Identify which cell holds the provided text, then report its (X, Y) central coordinate. 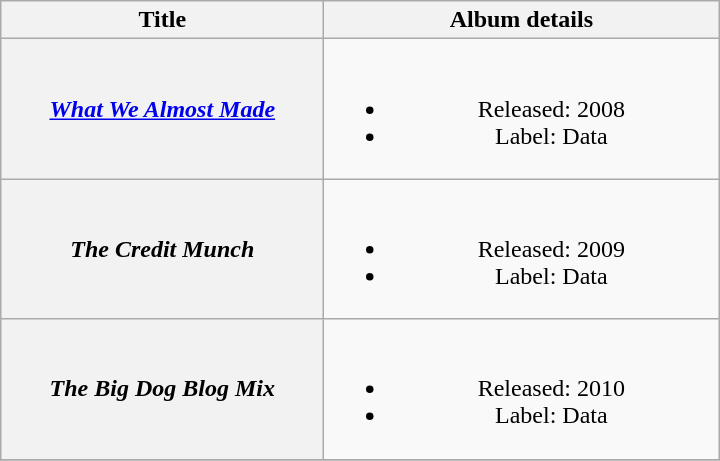
What We Almost Made (162, 109)
Title (162, 20)
The Big Dog Blog Mix (162, 389)
Released: 2010Label: Data (522, 389)
Album details (522, 20)
Released: 2009Label: Data (522, 249)
The Credit Munch (162, 249)
Released: 2008Label: Data (522, 109)
